Detect which cell encompasses the target text, then output its (X, Y) center coordinate. 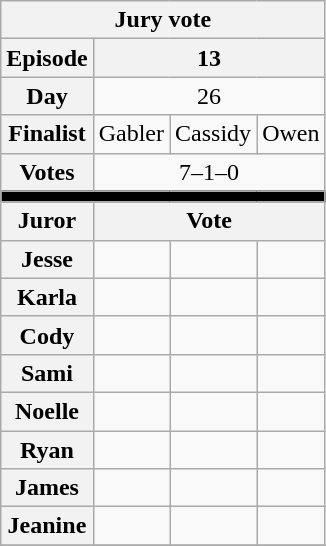
Jury vote (163, 20)
Vote (209, 221)
Noelle (47, 411)
Jesse (47, 259)
Jeanine (47, 526)
13 (209, 58)
Owen (291, 134)
Gabler (131, 134)
Sami (47, 373)
Finalist (47, 134)
Cassidy (214, 134)
James (47, 488)
Juror (47, 221)
Cody (47, 335)
7–1–0 (209, 172)
Episode (47, 58)
Karla (47, 297)
Day (47, 96)
Ryan (47, 449)
26 (209, 96)
Votes (47, 172)
